Extract the (X, Y) coordinate from the center of the cell holding the provided text.  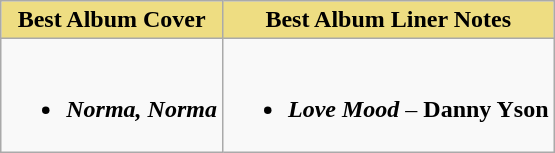
Best Album Cover (112, 20)
Norma, Norma (112, 96)
Best Album Liner Notes (388, 20)
Love Mood – Danny Yson (388, 96)
